Provide the (X, Y) coordinate of the cell's center where the given text is located.  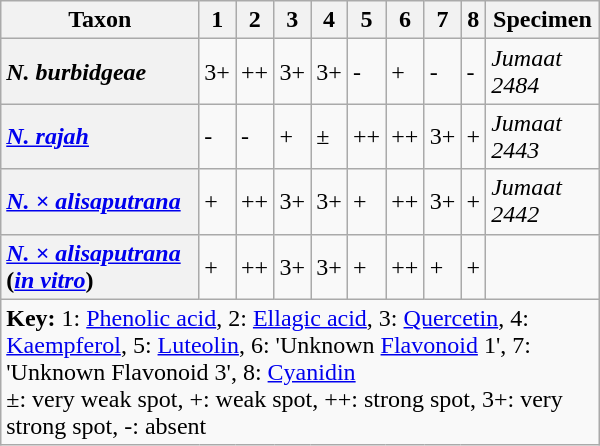
Specimen (543, 20)
Taxon (100, 20)
3 (292, 20)
N. × alisaputrana (in vitro) (100, 266)
5 (366, 20)
4 (330, 20)
N. burbidgeae (100, 72)
N. rajah (100, 136)
N. × alisaputrana (100, 202)
Jumaat 2442 (543, 202)
8 (474, 20)
1 (218, 20)
7 (442, 20)
± (330, 136)
6 (405, 20)
2 (255, 20)
Jumaat 2484 (543, 72)
Jumaat 2443 (543, 136)
